Search for the cell housing the specified text and yield its [x, y] center coordinate. 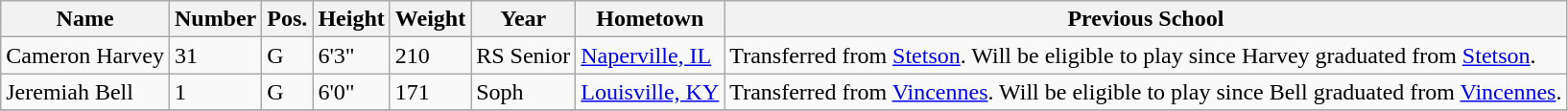
Name [85, 19]
6'3" [351, 55]
Cameron Harvey [85, 55]
171 [430, 92]
Transferred from Stetson. Will be eligible to play since Harvey graduated from Stetson. [1146, 55]
Number [215, 19]
Jeremiah Bell [85, 92]
Louisville, KY [651, 92]
Weight [430, 19]
Hometown [651, 19]
Soph [524, 92]
Previous School [1146, 19]
Naperville, IL [651, 55]
Transferred from Vincennes. Will be eligible to play since Bell graduated from Vincennes. [1146, 92]
Height [351, 19]
1 [215, 92]
Pos. [288, 19]
Year [524, 19]
6'0" [351, 92]
31 [215, 55]
210 [430, 55]
RS Senior [524, 55]
